For the text-containing cell, return its midpoint in [x, y] coordinate format. 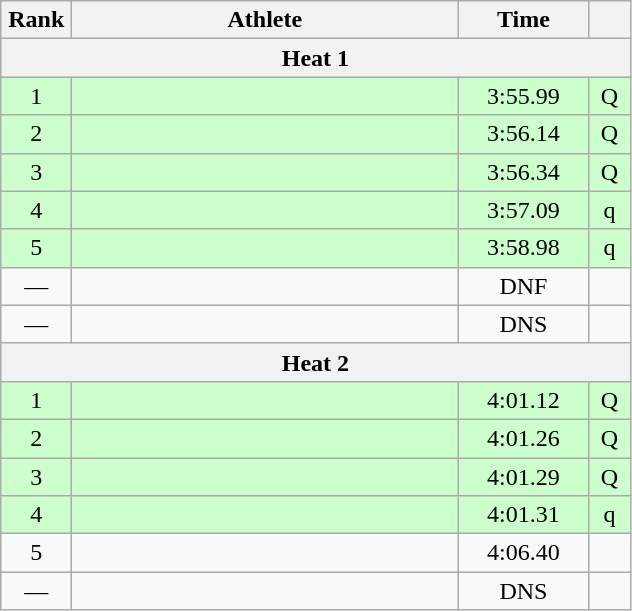
3:56.34 [524, 172]
3:58.98 [524, 248]
4:01.31 [524, 515]
Athlete [265, 20]
4:01.12 [524, 400]
4:01.26 [524, 438]
Rank [36, 20]
DNF [524, 286]
3:57.09 [524, 210]
4:01.29 [524, 477]
Time [524, 20]
4:06.40 [524, 553]
Heat 1 [316, 58]
3:55.99 [524, 96]
3:56.14 [524, 134]
Heat 2 [316, 362]
